Capture the cell that displays the provided text and extract its [X, Y] central coordinate. 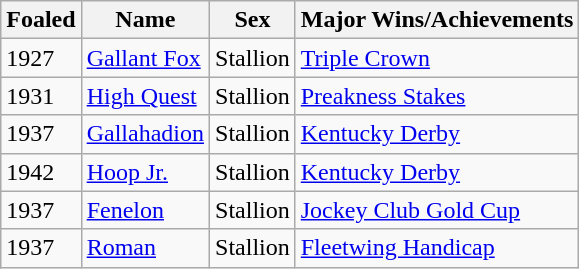
Gallahadion [145, 134]
1927 [41, 58]
Hoop Jr. [145, 172]
Triple Crown [437, 58]
Fenelon [145, 210]
High Quest [145, 96]
Major Wins/Achievements [437, 20]
Preakness Stakes [437, 96]
Roman [145, 248]
1931 [41, 96]
Foaled [41, 20]
Jockey Club Gold Cup [437, 210]
Gallant Fox [145, 58]
Name [145, 20]
1942 [41, 172]
Fleetwing Handicap [437, 248]
Sex [253, 20]
